Identify which cell holds the provided text, then report its (x, y) central coordinate. 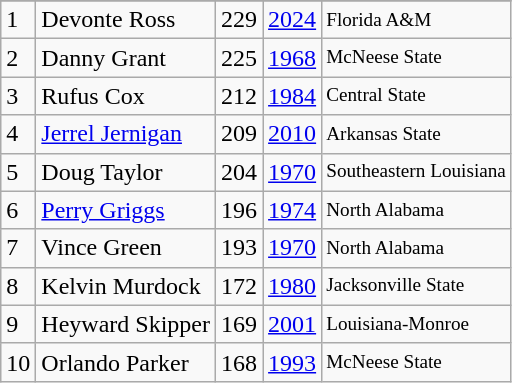
10 (18, 362)
2 (18, 58)
4 (18, 134)
Arkansas State (416, 134)
209 (240, 134)
168 (240, 362)
Central State (416, 96)
2010 (292, 134)
1984 (292, 96)
Vince Green (126, 248)
3 (18, 96)
9 (18, 324)
Kelvin Murdock (126, 286)
Rufus Cox (126, 96)
204 (240, 172)
1968 (292, 58)
Danny Grant (126, 58)
Orlando Parker (126, 362)
2001 (292, 324)
172 (240, 286)
1980 (292, 286)
Jacksonville State (416, 286)
1974 (292, 210)
1993 (292, 362)
8 (18, 286)
Doug Taylor (126, 172)
225 (240, 58)
6 (18, 210)
Heyward Skipper (126, 324)
193 (240, 248)
229 (240, 20)
Devonte Ross (126, 20)
5 (18, 172)
196 (240, 210)
169 (240, 324)
2024 (292, 20)
7 (18, 248)
1 (18, 20)
Southeastern Louisiana (416, 172)
Jerrel Jernigan (126, 134)
Florida A&M (416, 20)
Perry Griggs (126, 210)
212 (240, 96)
Louisiana-Monroe (416, 324)
